Find where the given text appears and provide that cell's center as (x, y) coordinate. 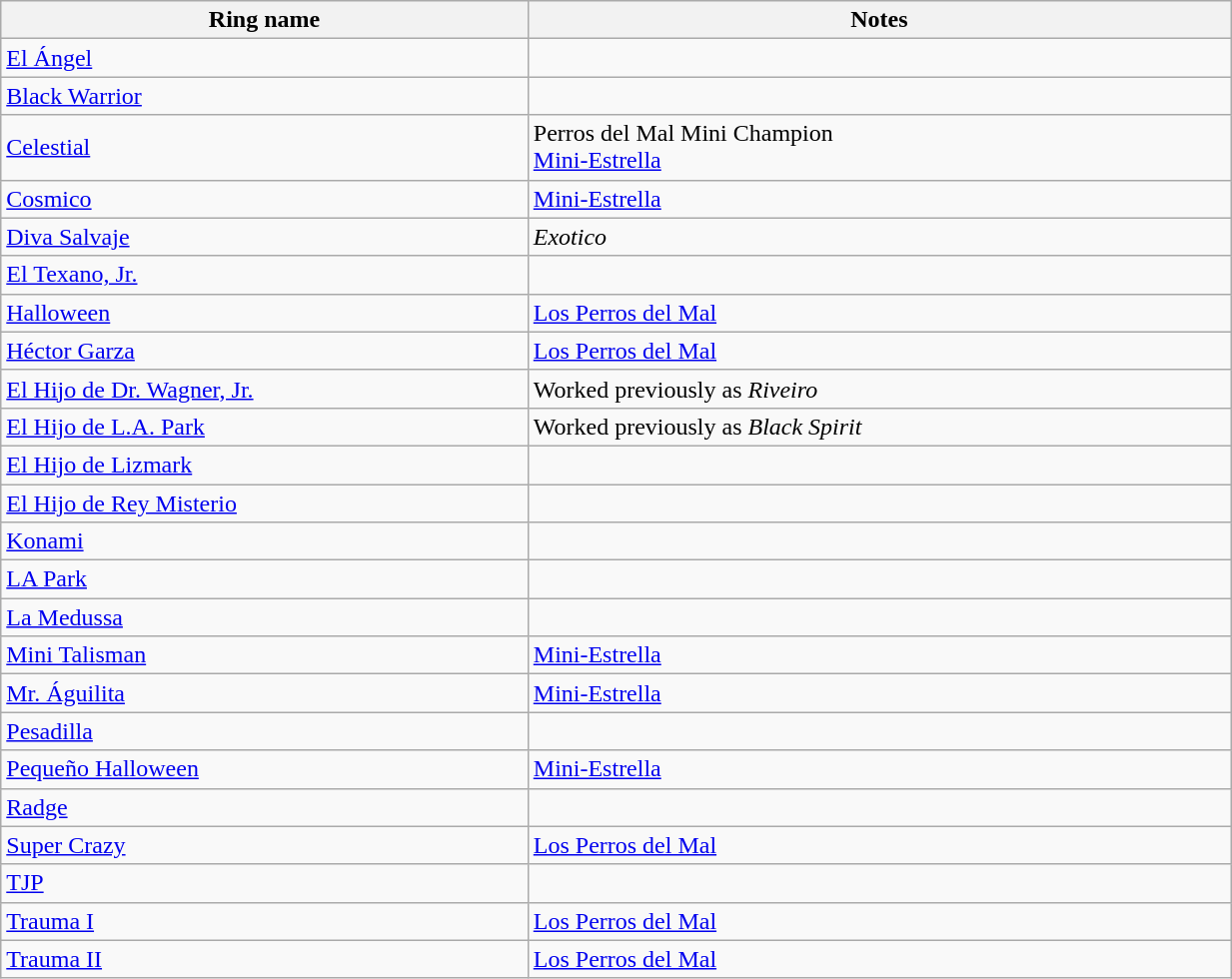
Perros del Mal Mini ChampionMini-Estrella (879, 148)
LA Park (265, 579)
El Hijo de L.A. Park (265, 427)
Black Warrior (265, 96)
Héctor Garza (265, 351)
El Hijo de Dr. Wagner, Jr. (265, 389)
Diva Salvaje (265, 237)
Trauma I (265, 921)
Exotico (879, 237)
Celestial (265, 148)
Konami (265, 541)
La Medussa (265, 617)
Super Crazy (265, 845)
Ring name (265, 20)
Halloween (265, 313)
Notes (879, 20)
Mini Talisman (265, 655)
Radge (265, 807)
Pequeño Halloween (265, 769)
Pesadilla (265, 731)
Mr. Águilita (265, 693)
Trauma II (265, 959)
El Texano, Jr. (265, 275)
Worked previously as Black Spirit (879, 427)
Cosmico (265, 199)
TJP (265, 883)
El Hijo de Rey Misterio (265, 502)
Worked previously as Riveiro (879, 389)
El Hijo de Lizmark (265, 465)
El Ángel (265, 58)
